Return [x, y] of the center of cell containing provided text 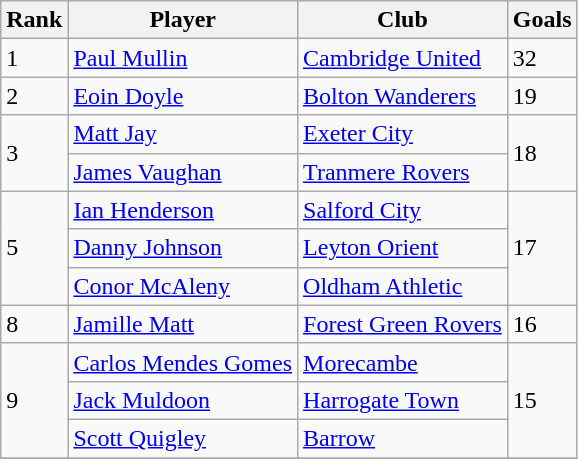
2 [34, 96]
32 [542, 58]
Cambridge United [403, 58]
8 [34, 324]
Morecambe [403, 362]
16 [542, 324]
1 [34, 58]
5 [34, 248]
James Vaughan [183, 172]
Rank [34, 20]
Club [403, 20]
Paul Mullin [183, 58]
Player [183, 20]
19 [542, 96]
Jack Muldoon [183, 400]
Carlos Mendes Gomes [183, 362]
Conor McAleny [183, 286]
18 [542, 153]
Eoin Doyle [183, 96]
Exeter City [403, 134]
15 [542, 400]
Ian Henderson [183, 210]
3 [34, 153]
Harrogate Town [403, 400]
Goals [542, 20]
Jamille Matt [183, 324]
Danny Johnson [183, 248]
Salford City [403, 210]
Matt Jay [183, 134]
Barrow [403, 438]
Scott Quigley [183, 438]
Tranmere Rovers [403, 172]
Bolton Wanderers [403, 96]
Oldham Athletic [403, 286]
Leyton Orient [403, 248]
Forest Green Rovers [403, 324]
9 [34, 400]
17 [542, 248]
